For the text-containing cell, return its midpoint in (X, Y) coordinate format. 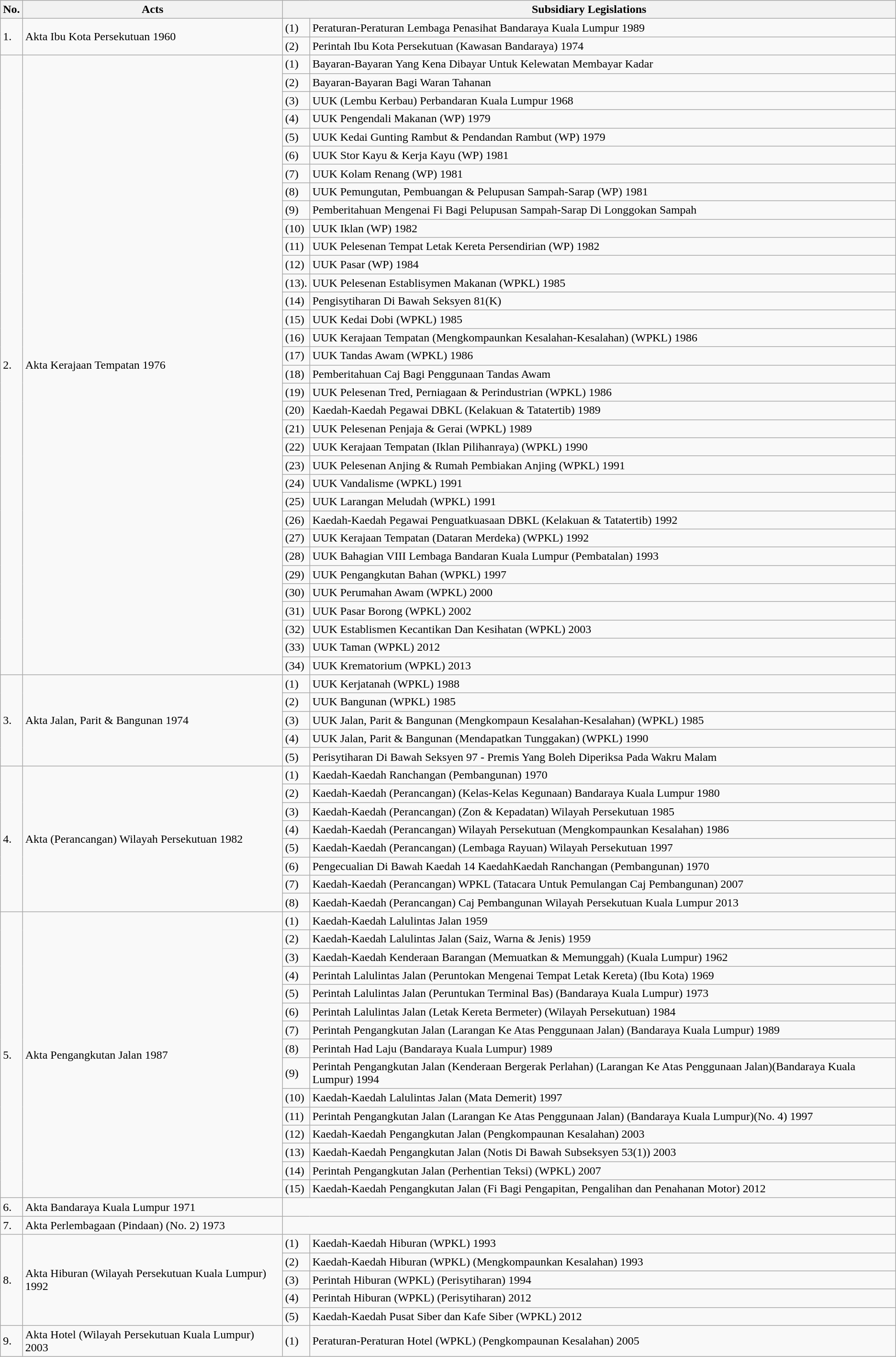
UUK Iklan (WP) 1982 (603, 228)
UUK Pelesenan Tempat Letak Kereta Persendirian (WP) 1982 (603, 247)
UUK Vandalisme (WPKL) 1991 (603, 483)
Kaedah-Kaedah (Perancangan) Wilayah Persekutuan (Mengkompaunkan Kesalahan) 1986 (603, 830)
(28) (296, 556)
UUK Kedai Gunting Rambut & Pendandan Rambut (WP) 1979 (603, 137)
(24) (296, 483)
Peraturan-Peraturan Hotel (WPKL) (Pengkompaunan Kesalahan) 2005 (603, 1341)
Perintah Ibu Kota Persekutuan (Kawasan Bandaraya) 1974 (603, 46)
(33) (296, 647)
Kaedah-Kaedah Kenderaan Barangan (Memuatkan & Memunggah) (Kuala Lumpur) 1962 (603, 957)
(17) (296, 356)
Kaedah-Kaedah Pengangkutan Jalan (Fi Bagi Pengapitan, Pengalihan dan Penahanan Motor) 2012 (603, 1189)
(18) (296, 374)
No. (11, 10)
UUK Stor Kayu & Kerja Kayu (WP) 1981 (603, 155)
UUK Establismen Kecantikan Dan Kesihatan (WPKL) 2003 (603, 629)
(13) (296, 1153)
(22) (296, 447)
Kaedah-Kaedah (Perancangan) (Zon & Kepadatan) Wilayah Persekutuan 1985 (603, 812)
9. (11, 1341)
(32) (296, 629)
Kaedah-Kaedah (Perancangan) (Kelas-Kelas Kegunaan) Bandaraya Kuala Lumpur 1980 (603, 793)
Kaedah-Kaedah Pengangkutan Jalan (Notis Di Bawah Subseksyen 53(1)) 2003 (603, 1153)
UUK Kerjatanah (WPKL) 1988 (603, 684)
Akta (Perancangan) Wilayah Persekutuan 1982 (152, 838)
Peraturan-Peraturan Lembaga Penasihat Bandaraya Kuala Lumpur 1989 (603, 28)
UUK Kerajaan Tempatan (Iklan Pilihanraya) (WPKL) 1990 (603, 447)
(23) (296, 465)
(34) (296, 666)
Akta Pengangkutan Jalan 1987 (152, 1055)
Perintah Lalulintas Jalan (Letak Kereta Bermeter) (Wilayah Persekutuan) 1984 (603, 1012)
UUK Pelesenan Penjaja & Gerai (WPKL) 1989 (603, 429)
Perintah Pengangkutan Jalan (Perhentian Teksi) (WPKL) 2007 (603, 1171)
(30) (296, 593)
Kaedah-Kaedah Ranchangan (Pembangunan) 1970 (603, 775)
Kaedah-Kaedah (Perancangan) WPKL (Tatacara Untuk Pemulangan Caj Pembangunan) 2007 (603, 884)
UUK Bangunan (WPKL) 1985 (603, 702)
UUK Kolam Renang (WP) 1981 (603, 173)
Kaedah-Kaedah Lalulintas Jalan (Saiz, Warna & Jenis) 1959 (603, 939)
3. (11, 720)
Perisytiharan Di Bawah Seksyen 97 - Premis Yang Boleh Diperiksa Pada Wakru Malam (603, 757)
Perintah Lalulintas Jalan (Peruntukan Terminal Bas) (Bandaraya Kuala Lumpur) 1973 (603, 994)
Akta Bandaraya Kuala Lumpur 1971 (152, 1207)
Subsidiary Legislations (589, 10)
Pemberitahuan Mengenai Fi Bagi Pelupusan Sampah-Sarap Di Longgokan Sampah (603, 210)
(29) (296, 575)
Bayaran-Bayaran Bagi Waran Tahanan (603, 82)
UUK Pemungutan, Pembuangan & Pelupusan Sampah-Sarap (WP) 1981 (603, 192)
Perintah Lalulintas Jalan (Peruntokan Mengenai Tempat Letak Kereta) (Ibu Kota) 1969 (603, 975)
Perintah Hiburan (WPKL) (Perisytiharan) 1994 (603, 1280)
(25) (296, 501)
5. (11, 1055)
(26) (296, 520)
(27) (296, 538)
Acts (152, 10)
UUK Tandas Awam (WPKL) 1986 (603, 356)
6. (11, 1207)
UUK Kedai Dobi (WPKL) 1985 (603, 319)
Perintah Pengangkutan Jalan (Kenderaan Bergerak Perlahan) (Larangan Ke Atas Penggunaan Jalan)(Bandaraya Kuala Lumpur) 1994 (603, 1073)
UUK Bahagian VIII Lembaga Bandaran Kuala Lumpur (Pembatalan) 1993 (603, 556)
(16) (296, 338)
(31) (296, 611)
7. (11, 1225)
(21) (296, 429)
UUK Pelesenan Tred, Perniagaan & Perindustrian (WPKL) 1986 (603, 392)
UUK Jalan, Parit & Bangunan (Mendapatkan Tunggakan) (WPKL) 1990 (603, 738)
4. (11, 838)
(20) (296, 410)
Perintah Hiburan (WPKL) (Perisytiharan) 2012 (603, 1298)
Pengecualian Di Bawah Kaedah 14 KaedahKaedah Ranchangan (Pembangunan) 1970 (603, 866)
UUK (Lembu Kerbau) Perbandaran Kuala Lumpur 1968 (603, 101)
Perintah Pengangkutan Jalan (Larangan Ke Atas Penggunaan Jalan) (Bandaraya Kuala Lumpur)(No. 4) 1997 (603, 1116)
Bayaran-Bayaran Yang Kena Dibayar Untuk Kelewatan Membayar Kadar (603, 64)
Perintah Pengangkutan Jalan (Larangan Ke Atas Penggunaan Jalan) (Bandaraya Kuala Lumpur) 1989 (603, 1030)
Pemberitahuan Caj Bagi Penggunaan Tandas Awam (603, 374)
Pengisytiharan Di Bawah Seksyen 81(K) (603, 301)
UUK Taman (WPKL) 2012 (603, 647)
UUK Pelesenan Establisymen Makanan (WPKL) 1985 (603, 283)
UUK Pengangkutan Bahan (WPKL) 1997 (603, 575)
UUK Pengendali Makanan (WP) 1979 (603, 119)
UUK Perumahan Awam (WPKL) 2000 (603, 593)
Kaedah-Kaedah Hiburan (WPKL) (Mengkompaunkan Kesalahan) 1993 (603, 1262)
Kaedah-Kaedah (Perancangan) (Lembaga Rayuan) Wilayah Persekutuan 1997 (603, 848)
Akta Hiburan (Wilayah Persekutuan Kuala Lumpur) 1992 (152, 1280)
Kaedah-Kaedah Lalulintas Jalan (Mata Demerit) 1997 (603, 1097)
UUK Jalan, Parit & Bangunan (Mengkompaun Kesalahan-Kesalahan) (WPKL) 1985 (603, 720)
Kaedah-Kaedah Hiburan (WPKL) 1993 (603, 1244)
UUK Pasar (WP) 1984 (603, 265)
Akta Perlembagaan (Pindaan) (No. 2) 1973 (152, 1225)
Kaedah-Kaedah Lalulintas Jalan 1959 (603, 921)
UUK Larangan Meludah (WPKL) 1991 (603, 501)
UUK Pelesenan Anjing & Rumah Pembiakan Anjing (WPKL) 1991 (603, 465)
(19) (296, 392)
Perintah Had Laju (Bandaraya Kuala Lumpur) 1989 (603, 1048)
Kaedah-Kaedah Pegawai DBKL (Kelakuan & Tatatertib) 1989 (603, 410)
Akta Kerajaan Tempatan 1976 (152, 365)
8. (11, 1280)
2. (11, 365)
Kaedah-Kaedah (Perancangan) Caj Pembangunan Wilayah Persekutuan Kuala Lumpur 2013 (603, 903)
Akta Jalan, Parit & Bangunan 1974 (152, 720)
UUK Krematorium (WPKL) 2013 (603, 666)
Kaedah-Kaedah Pegawai Penguatkuasaan DBKL (Kelakuan & Tatatertib) 1992 (603, 520)
Akta Ibu Kota Persekutuan 1960 (152, 37)
(13). (296, 283)
UUK Kerajaan Tempatan (Dataran Merdeka) (WPKL) 1992 (603, 538)
1. (11, 37)
UUK Kerajaan Tempatan (Mengkompaunkan Kesalahan-Kesalahan) (WPKL) 1986 (603, 338)
Akta Hotel (Wilayah Persekutuan Kuala Lumpur) 2003 (152, 1341)
UUK Pasar Borong (WPKL) 2002 (603, 611)
Kaedah-Kaedah Pengangkutan Jalan (Pengkompaunan Kesalahan) 2003 (603, 1134)
Kaedah-Kaedah Pusat Siber dan Kafe Siber (WPKL) 2012 (603, 1316)
